Return the [x, y] coordinate for the center point of the cell that contains the specified text.  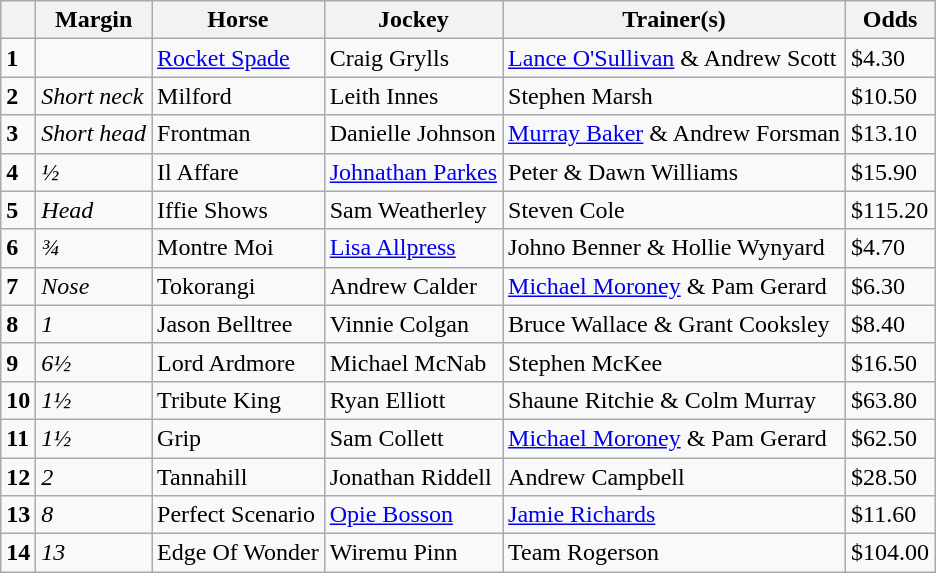
3 [18, 134]
Peter & Dawn Williams [674, 172]
10 [18, 400]
Andrew Calder [413, 286]
Ryan Elliott [413, 400]
Perfect Scenario [238, 515]
Tokorangi [238, 286]
Short neck [94, 96]
6½ [94, 362]
Lord Ardmore [238, 362]
Tribute King [238, 400]
Stephen Marsh [674, 96]
Johno Benner & Hollie Wynyard [674, 248]
Lisa Allpress [413, 248]
Nose [94, 286]
Rocket Spade [238, 58]
Head [94, 210]
Stephen McKee [674, 362]
$11.60 [890, 515]
Iffie Shows [238, 210]
14 [18, 553]
Team Rogerson [674, 553]
Odds [890, 20]
Lance O'Sullivan & Andrew Scott [674, 58]
Frontman [238, 134]
½ [94, 172]
Leith Innes [413, 96]
$16.50 [890, 362]
12 [18, 477]
5 [18, 210]
Johnathan Parkes [413, 172]
Shaune Ritchie & Colm Murray [674, 400]
11 [18, 438]
Jamie Richards [674, 515]
Danielle Johnson [413, 134]
Edge Of Wonder [238, 553]
$104.00 [890, 553]
Jockey [413, 20]
$8.40 [890, 324]
$4.30 [890, 58]
Jonathan Riddell [413, 477]
Trainer(s) [674, 20]
¾ [94, 248]
Vinnie Colgan [413, 324]
$10.50 [890, 96]
Steven Cole [674, 210]
Sam Collett [413, 438]
Montre Moi [238, 248]
Craig Grylls [413, 58]
6 [18, 248]
7 [18, 286]
Michael McNab [413, 362]
4 [18, 172]
Margin [94, 20]
Short head [94, 134]
$115.20 [890, 210]
Grip [238, 438]
Jason Belltree [238, 324]
Milford [238, 96]
$15.90 [890, 172]
Andrew Campbell [674, 477]
Opie Bosson [413, 515]
Wiremu Pinn [413, 553]
Sam Weatherley [413, 210]
Bruce Wallace & Grant Cooksley [674, 324]
Tannahill [238, 477]
$28.50 [890, 477]
$13.10 [890, 134]
$6.30 [890, 286]
$63.80 [890, 400]
$62.50 [890, 438]
Il Affare [238, 172]
Murray Baker & Andrew Forsman [674, 134]
$4.70 [890, 248]
Horse [238, 20]
9 [18, 362]
